Search for the cell housing the specified text and yield its [x, y] center coordinate. 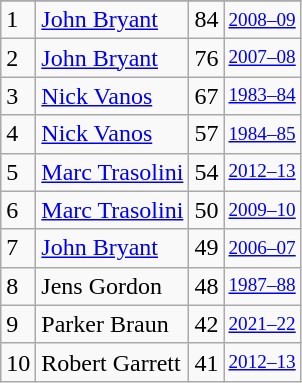
76 [206, 58]
5 [18, 172]
2009–10 [262, 210]
42 [206, 324]
3 [18, 96]
49 [206, 248]
2021–22 [262, 324]
1987–88 [262, 286]
2007–08 [262, 58]
57 [206, 134]
48 [206, 286]
2006–07 [262, 248]
1984–85 [262, 134]
84 [206, 20]
7 [18, 248]
6 [18, 210]
67 [206, 96]
Robert Garrett [112, 362]
2 [18, 58]
Jens Gordon [112, 286]
4 [18, 134]
Parker Braun [112, 324]
2008–09 [262, 20]
50 [206, 210]
9 [18, 324]
10 [18, 362]
8 [18, 286]
1 [18, 20]
41 [206, 362]
1983–84 [262, 96]
54 [206, 172]
